Return (x, y) of the center of cell containing provided text 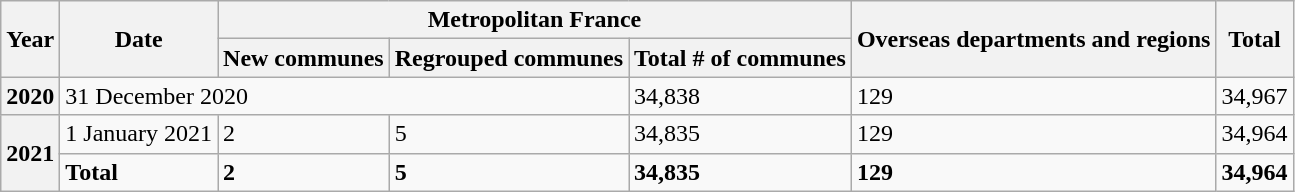
Overseas departments and regions (1034, 39)
31 December 2020 (344, 96)
2021 (30, 153)
Metropolitan France (535, 20)
New communes (304, 58)
Date (139, 39)
Year (30, 39)
34,838 (740, 96)
Regrouped communes (508, 58)
Total # of communes (740, 58)
1 January 2021 (139, 134)
34,967 (1254, 96)
2020 (30, 96)
